Scan for the cell matching the given text and deliver its [x, y] coordinate at center. 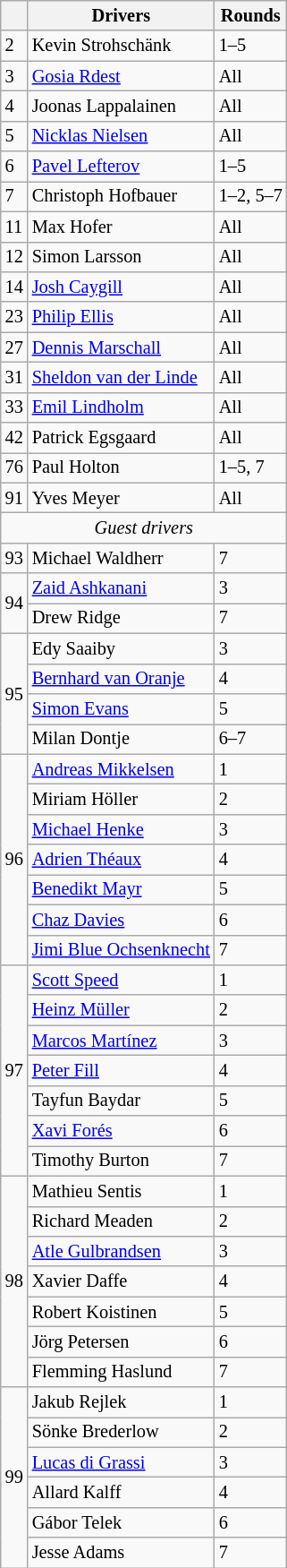
1–5, 7 [250, 467]
1–2, 5–7 [250, 196]
Jesse Adams [122, 1553]
Adrien Théaux [122, 860]
91 [14, 498]
Rounds [250, 15]
Jakub Rejlek [122, 1402]
98 [14, 1281]
97 [14, 1070]
Michael Waldherr [122, 558]
Milan Dontje [122, 739]
99 [14, 1478]
Joonas Lappalainen [122, 106]
33 [14, 407]
Jörg Petersen [122, 1341]
Allard Kalff [122, 1493]
Heinz Müller [122, 1010]
Nicklas Nielsen [122, 136]
Peter Fill [122, 1070]
Timothy Burton [122, 1161]
Tayfun Baydar [122, 1101]
6–7 [250, 739]
Edy Saaiby [122, 648]
Drivers [122, 15]
Xavier Daffe [122, 1281]
Flemming Haslund [122, 1372]
93 [14, 558]
Michael Henke [122, 829]
Mathieu Sentis [122, 1191]
76 [14, 467]
94 [14, 604]
Paul Holton [122, 467]
Atle Gulbrandsen [122, 1251]
Patrick Egsgaard [122, 438]
Guest drivers [144, 527]
Benedikt Mayr [122, 889]
Kevin Strohschänk [122, 46]
Miriam Höller [122, 799]
Drew Ridge [122, 618]
Max Hofer [122, 227]
Lucas di Grassi [122, 1462]
11 [14, 227]
Emil Lindholm [122, 407]
Richard Meaden [122, 1221]
Josh Caygill [122, 287]
Bernhard van Oranje [122, 679]
Jimi Blue Ochsenknecht [122, 950]
14 [14, 287]
Simon Larsson [122, 257]
Scott Speed [122, 980]
Dennis Marschall [122, 347]
95 [14, 693]
42 [14, 438]
Gosia Rdest [122, 76]
Sheldon van der Linde [122, 377]
Yves Meyer [122, 498]
Xavi Forés [122, 1131]
Christoph Hofbauer [122, 196]
Pavel Lefterov [122, 167]
Robert Koistinen [122, 1312]
23 [14, 317]
Zaid Ashkanani [122, 588]
Chaz Davies [122, 920]
Philip Ellis [122, 317]
Simon Evans [122, 708]
Marcos Martínez [122, 1041]
31 [14, 377]
Sönke Brederlow [122, 1432]
27 [14, 347]
Andreas Mikkelsen [122, 769]
Gábor Telek [122, 1522]
96 [14, 860]
12 [14, 257]
